Return (X, Y) of the center of cell containing provided text 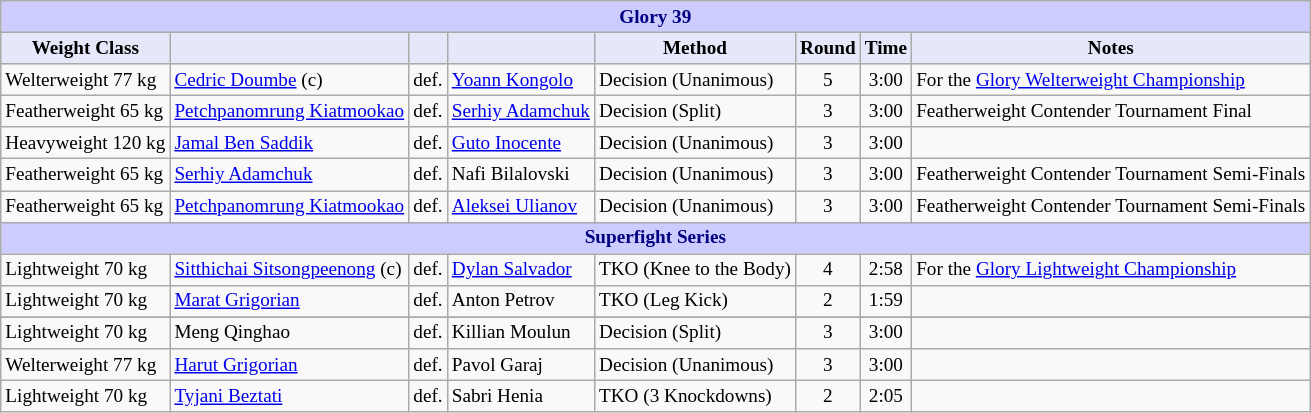
Killian Moulun (520, 333)
5 (828, 80)
1:59 (886, 301)
2:58 (886, 270)
Marat Grigorian (290, 301)
Dylan Salvador (520, 270)
Weight Class (86, 48)
4 (828, 270)
Anton Petrov (520, 301)
Round (828, 48)
Nafi Bilalovski (520, 175)
Jamal Ben Saddik (290, 143)
Time (886, 48)
2:05 (886, 396)
Meng Qinghao (290, 333)
Glory 39 (656, 17)
TKO (3 Knockdowns) (694, 396)
For the Glory Lightweight Championship (1111, 270)
Guto Inocente (520, 143)
TKO (Knee to the Body) (694, 270)
Superfight Series (656, 238)
Aleksei Ulianov (520, 206)
Harut Grigorian (290, 365)
Cedric Doumbe (c) (290, 80)
Sitthichai Sitsongpeenong (c) (290, 270)
Heavyweight 120 kg (86, 143)
Method (694, 48)
Sabri Henia (520, 396)
Featherweight Contender Tournament Final (1111, 111)
Notes (1111, 48)
TKO (Leg Kick) (694, 301)
Tyjani Beztati (290, 396)
Yoann Kongolo (520, 80)
Pavol Garaj (520, 365)
For the Glory Welterweight Championship (1111, 80)
